Pinpoint the cell where the given text exists, returning its [X, Y] midpoint coordinate. 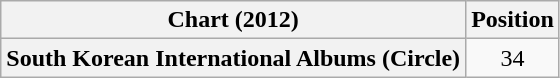
South Korean International Albums (Circle) [234, 58]
34 [513, 58]
Chart (2012) [234, 20]
Position [513, 20]
